Identify which cell holds the provided text, then report its [x, y] central coordinate. 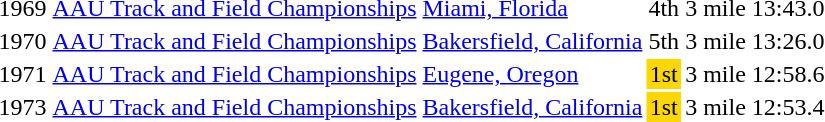
5th [664, 41]
Eugene, Oregon [532, 74]
